Locate the cell with the specified text and output its [x, y] center coordinate. 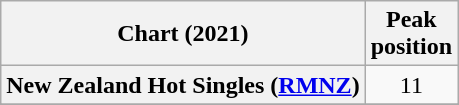
Chart (2021) [183, 34]
Peakposition [411, 34]
11 [411, 85]
New Zealand Hot Singles (RMNZ) [183, 85]
